Return the [X, Y] coordinate for the center point of the cell that contains the specified text.  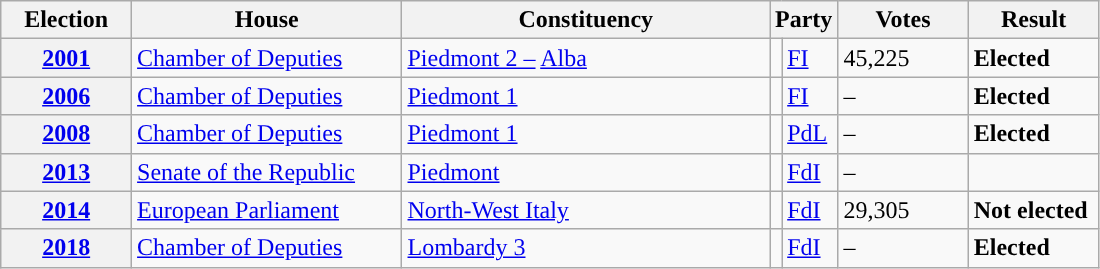
Lombardy 3 [586, 248]
North-West Italy [586, 210]
Piedmont 2 – Alba [586, 58]
House [267, 20]
Result [1034, 20]
Not elected [1034, 210]
2013 [66, 172]
Constituency [586, 20]
Party [804, 20]
2018 [66, 248]
PdL [810, 134]
45,225 [903, 58]
2008 [66, 134]
Senate of the Republic [267, 172]
29,305 [903, 210]
European Parliament [267, 210]
Piedmont [586, 172]
2001 [66, 58]
2014 [66, 210]
Election [66, 20]
Votes [903, 20]
2006 [66, 96]
